Extract the [x, y] coordinate from the center of the cell holding the provided text.  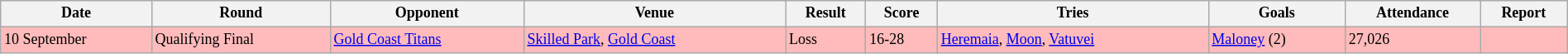
Skilled Park, Gold Coast [654, 40]
Goals [1277, 13]
Loss [825, 40]
Qualifying Final [241, 40]
10 September [76, 40]
Report [1524, 13]
Attendance [1413, 13]
Maloney (2) [1277, 40]
Opponent [427, 13]
Tries [1073, 13]
Gold Coast Titans [427, 40]
27,026 [1413, 40]
Score [901, 13]
Result [825, 13]
Date [76, 13]
Venue [654, 13]
16-28 [901, 40]
Heremaia, Moon, Vatuvei [1073, 40]
Round [241, 13]
